Provide the (X, Y) coordinate of the cell's center where the given text is located.  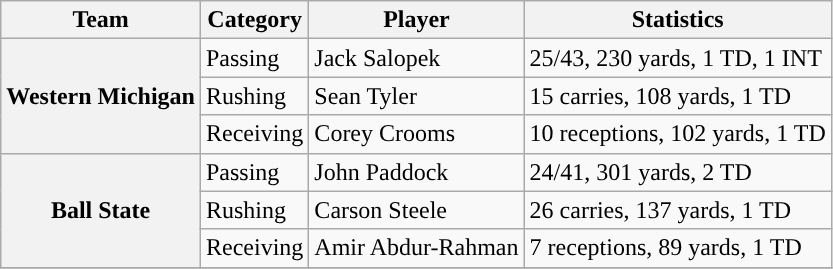
Jack Salopek (416, 58)
7 receptions, 89 yards, 1 TD (678, 248)
Team (101, 20)
Player (416, 20)
Corey Crooms (416, 134)
26 carries, 137 yards, 1 TD (678, 210)
Sean Tyler (416, 96)
24/41, 301 yards, 2 TD (678, 172)
Category (254, 20)
John Paddock (416, 172)
Western Michigan (101, 96)
Carson Steele (416, 210)
15 carries, 108 yards, 1 TD (678, 96)
Statistics (678, 20)
10 receptions, 102 yards, 1 TD (678, 134)
Amir Abdur-Rahman (416, 248)
25/43, 230 yards, 1 TD, 1 INT (678, 58)
Ball State (101, 210)
